Pinpoint the cell where the given text exists, returning its (X, Y) midpoint coordinate. 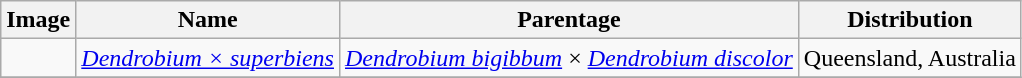
Dendrobium × superbiens (208, 58)
Queensland, Australia (910, 58)
Image (38, 20)
Distribution (910, 20)
Dendrobium bigibbum × Dendrobium discolor (568, 58)
Name (208, 20)
Parentage (568, 20)
